Identify which cell holds the provided text, then report its (x, y) central coordinate. 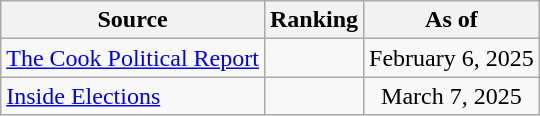
Inside Elections (133, 96)
March 7, 2025 (452, 96)
Ranking (314, 20)
Source (133, 20)
February 6, 2025 (452, 58)
The Cook Political Report (133, 58)
As of (452, 20)
